Search for the cell housing the specified text and yield its [x, y] center coordinate. 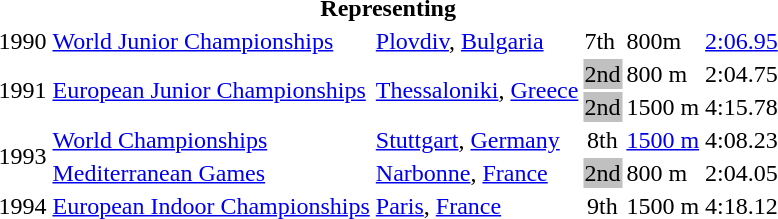
Narbonne, France [477, 173]
8th [602, 140]
Thessaloniki, Greece [477, 90]
Stuttgart, Germany [477, 140]
800m [663, 41]
7th [602, 41]
Mediterranean Games [211, 173]
World Championships [211, 140]
World Junior Championships [211, 41]
Plovdiv, Bulgaria [477, 41]
European Junior Championships [211, 90]
